Identify which cell holds the provided text, then report its [X, Y] central coordinate. 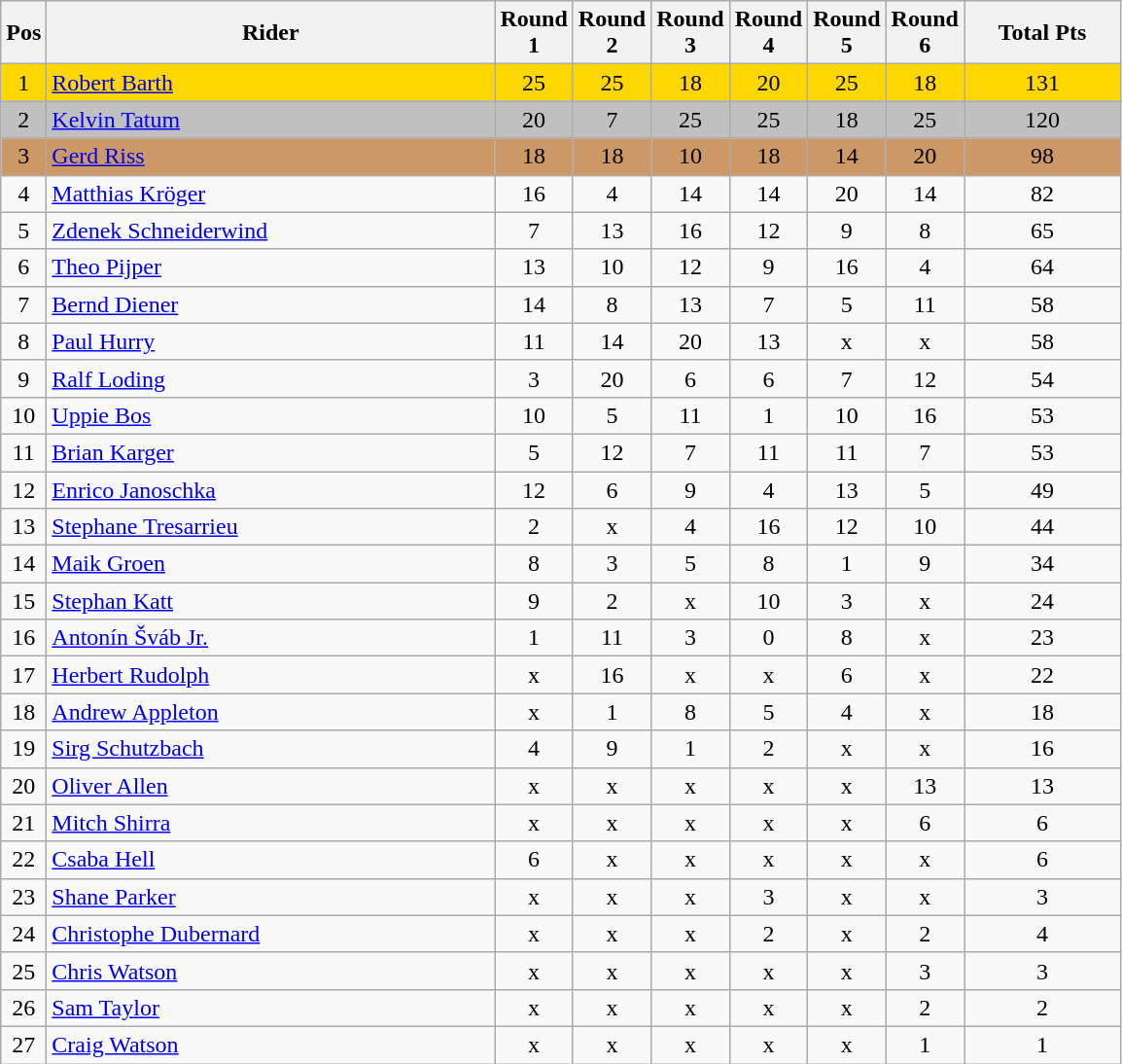
Oliver Allen [270, 786]
Sirg Schutzbach [270, 749]
Matthias Kröger [270, 194]
Antonín Šváb Jr. [270, 638]
34 [1042, 564]
Shane Parker [270, 897]
131 [1042, 83]
Christophe Dubernard [270, 934]
Craig Watson [270, 1045]
0 [768, 638]
98 [1042, 157]
Stephan Katt [270, 601]
Brian Karger [270, 452]
Gerd Riss [270, 157]
Theo Pijper [270, 267]
Stephane Tresarrieu [270, 527]
Herbert Rudolph [270, 675]
65 [1042, 231]
54 [1042, 378]
Zdenek Schneiderwind [270, 231]
Kelvin Tatum [270, 120]
17 [23, 675]
49 [1042, 489]
Round 1 [534, 33]
Andrew Appleton [270, 712]
Mitch Shirra [270, 823]
Pos [23, 33]
Robert Barth [270, 83]
82 [1042, 194]
Chris Watson [270, 971]
Round 4 [768, 33]
Round 2 [612, 33]
Round 6 [925, 33]
Enrico Janoschka [270, 489]
Maik Groen [270, 564]
Ralf Loding [270, 378]
Bernd Diener [270, 304]
64 [1042, 267]
27 [23, 1045]
15 [23, 601]
Round 5 [847, 33]
Paul Hurry [270, 341]
Csaba Hell [270, 860]
120 [1042, 120]
44 [1042, 527]
Sam Taylor [270, 1008]
19 [23, 749]
21 [23, 823]
Round 3 [690, 33]
Rider [270, 33]
26 [23, 1008]
Total Pts [1042, 33]
Uppie Bos [270, 415]
